Capture the cell that displays the provided text and extract its (X, Y) central coordinate. 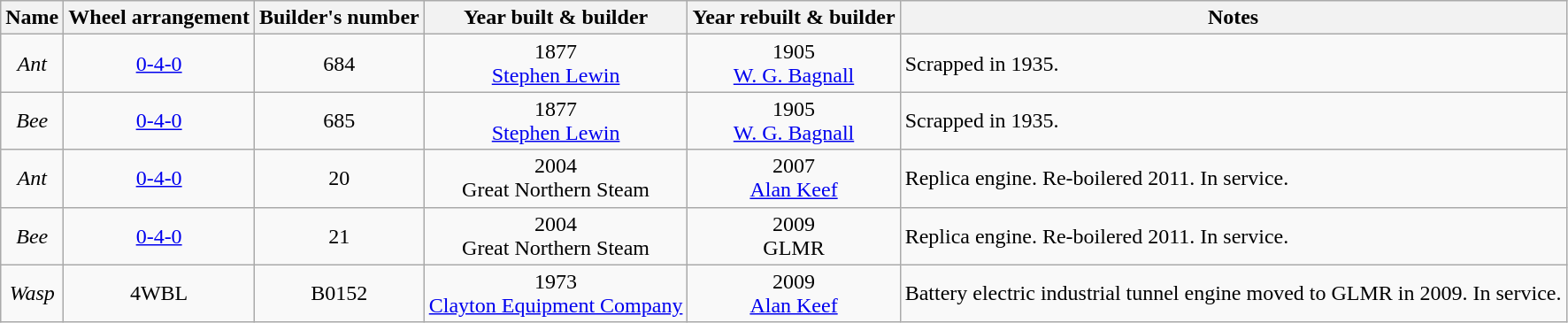
Battery electric industrial tunnel engine moved to GLMR in 2009. In service. (1234, 294)
Year rebuilt & builder (794, 18)
2009GLMR (794, 235)
Year built & builder (556, 18)
Builder's number (339, 18)
Name (32, 18)
Notes (1234, 18)
685 (339, 120)
B0152 (339, 294)
Wasp (32, 294)
2009Alan Keef (794, 294)
21 (339, 235)
Wheel arrangement (159, 18)
2007Alan Keef (794, 179)
1973Clayton Equipment Company (556, 294)
20 (339, 179)
4WBL (159, 294)
684 (339, 64)
